Determine the (x, y) coordinate at the center of the cell enclosing the given text.  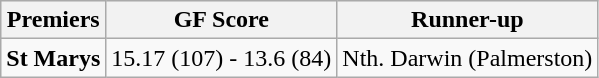
St Marys (54, 58)
Runner-up (468, 20)
Premiers (54, 20)
15.17 (107) - 13.6 (84) (222, 58)
Nth. Darwin (Palmerston) (468, 58)
GF Score (222, 20)
